Pinpoint the cell where the given text exists, returning its [X, Y] midpoint coordinate. 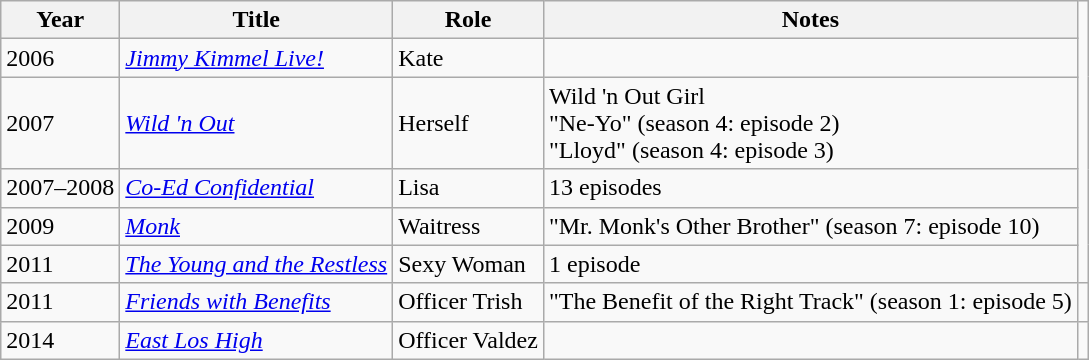
Waitress [468, 226]
"The Benefit of the Right Track" (season 1: episode 5) [810, 302]
Herself [468, 123]
2009 [60, 226]
2007–2008 [60, 188]
2014 [60, 340]
Co-Ed Confidential [256, 188]
13 episodes [810, 188]
Friends with Benefits [256, 302]
Wild 'n Out [256, 123]
"Mr. Monk's Other Brother" (season 7: episode 10) [810, 226]
1 episode [810, 264]
2006 [60, 58]
Year [60, 20]
Kate [468, 58]
Jimmy Kimmel Live! [256, 58]
Officer Trish [468, 302]
The Young and the Restless [256, 264]
Lisa [468, 188]
Monk [256, 226]
Sexy Woman [468, 264]
Officer Valdez [468, 340]
Title [256, 20]
Notes [810, 20]
East Los High [256, 340]
2007 [60, 123]
Role [468, 20]
Wild 'n Out Girl"Ne-Yo" (season 4: episode 2)"Lloyd" (season 4: episode 3) [810, 123]
